Extract the [x, y] coordinate from the center of the cell holding the provided text.  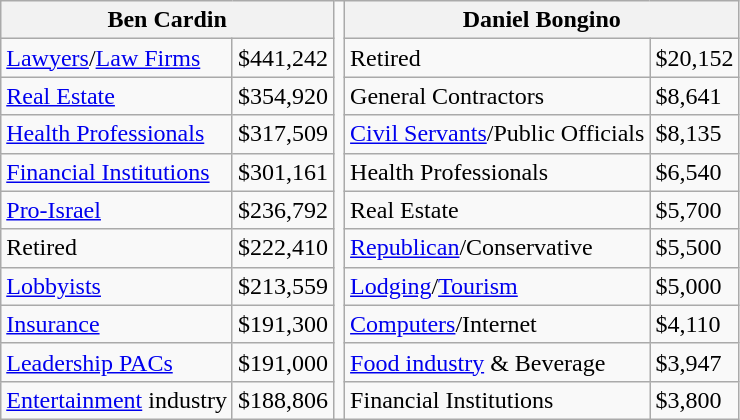
$20,152 [694, 58]
Leadership PACs [117, 362]
Lodging/Tourism [498, 286]
Civil Servants/Public Officials [498, 134]
General Contractors [498, 96]
$3,800 [694, 400]
$4,110 [694, 324]
$317,509 [282, 134]
Ben Cardin [168, 20]
$5,500 [694, 248]
Pro-Israel [117, 210]
$191,300 [282, 324]
Computers/Internet [498, 324]
$5,000 [694, 286]
$6,540 [694, 172]
Lawyers/Law Firms [117, 58]
$191,000 [282, 362]
$8,641 [694, 96]
Lobbyists [117, 286]
$441,242 [282, 58]
$222,410 [282, 248]
Insurance [117, 324]
$188,806 [282, 400]
Republican/Conservative [498, 248]
$3,947 [694, 362]
$5,700 [694, 210]
$354,920 [282, 96]
Food industry & Beverage [498, 362]
Daniel Bongino [542, 20]
$236,792 [282, 210]
$301,161 [282, 172]
Entertainment industry [117, 400]
$8,135 [694, 134]
$213,559 [282, 286]
